Determine the (X, Y) coordinate at the center of the cell enclosing the given text.  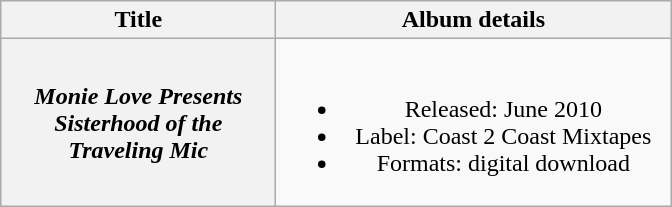
Monie Love Presents Sisterhood of the Traveling Mic (138, 122)
Released: June 2010Label: Coast 2 Coast MixtapesFormats: digital download (474, 122)
Album details (474, 20)
Title (138, 20)
